Determine the (X, Y) coordinate at the center of the cell enclosing the given text.  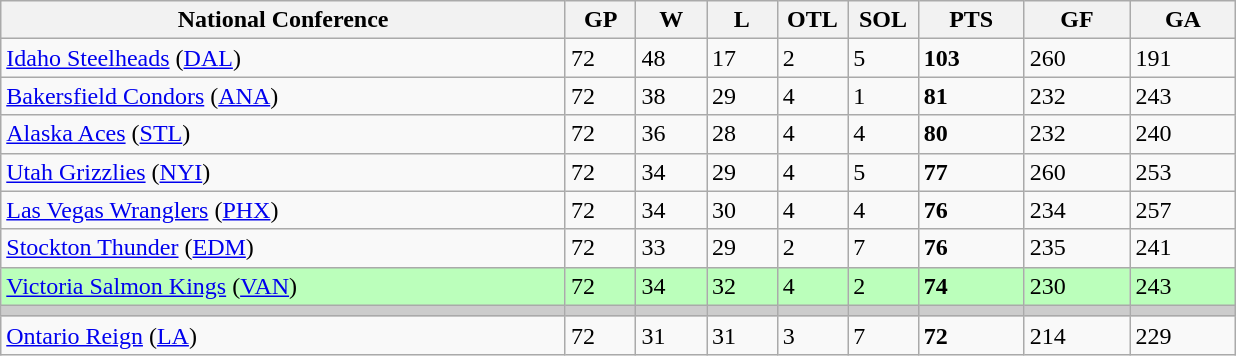
74 (971, 286)
230 (1077, 286)
229 (1183, 335)
33 (672, 248)
GP (600, 20)
Bakersfield Condors (ANA) (284, 96)
GA (1183, 20)
Utah Grizzlies (NYI) (284, 172)
38 (672, 96)
National Conference (284, 20)
257 (1183, 210)
Alaska Aces (STL) (284, 134)
30 (742, 210)
240 (1183, 134)
17 (742, 58)
Las Vegas Wranglers (PHX) (284, 210)
36 (672, 134)
W (672, 20)
103 (971, 58)
3 (812, 335)
L (742, 20)
1 (884, 96)
SOL (884, 20)
GF (1077, 20)
48 (672, 58)
81 (971, 96)
80 (971, 134)
253 (1183, 172)
77 (971, 172)
235 (1077, 248)
Idaho Steelheads (DAL) (284, 58)
OTL (812, 20)
Victoria Salmon Kings (VAN) (284, 286)
32 (742, 286)
Ontario Reign (LA) (284, 335)
191 (1183, 58)
Stockton Thunder (EDM) (284, 248)
PTS (971, 20)
234 (1077, 210)
214 (1077, 335)
241 (1183, 248)
28 (742, 134)
